Locate the cell with the specified text and output its [X, Y] center coordinate. 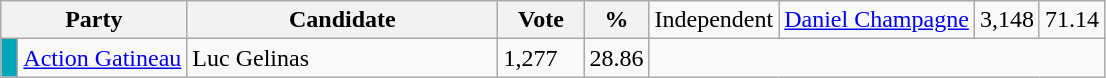
Independent [714, 20]
3,148 [1006, 20]
% [616, 20]
Candidate [342, 20]
71.14 [1072, 20]
Party [94, 20]
Vote [541, 20]
28.86 [616, 58]
1,277 [541, 58]
Luc Gelinas [342, 58]
Action Gatineau [102, 58]
Daniel Champagne [877, 20]
